Capture the cell that displays the provided text and extract its [x, y] central coordinate. 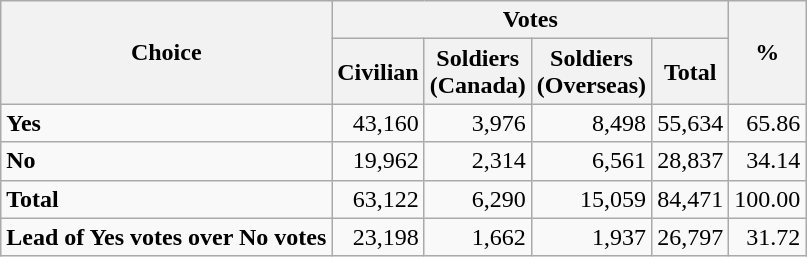
Choice [166, 52]
31.72 [768, 237]
55,634 [690, 123]
84,471 [690, 199]
3,976 [478, 123]
Civilian [378, 72]
% [768, 52]
Yes [166, 123]
6,561 [591, 161]
1,662 [478, 237]
65.86 [768, 123]
28,837 [690, 161]
2,314 [478, 161]
No [166, 161]
34.14 [768, 161]
19,962 [378, 161]
Soldiers(Overseas) [591, 72]
15,059 [591, 199]
Soldiers(Canada) [478, 72]
26,797 [690, 237]
63,122 [378, 199]
23,198 [378, 237]
Votes [530, 20]
6,290 [478, 199]
43,160 [378, 123]
8,498 [591, 123]
100.00 [768, 199]
Lead of Yes votes over No votes [166, 237]
1,937 [591, 237]
